For the text-containing cell, return its midpoint in [X, Y] coordinate format. 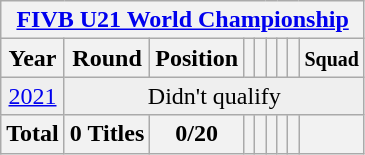
0 Titles [107, 134]
0/20 [197, 134]
Round [107, 58]
Position [197, 58]
Squad [332, 58]
Didn't qualify [214, 96]
Year [33, 58]
FIVB U21 World Championship [183, 20]
2021 [33, 96]
Total [33, 134]
